Identify which cell holds the provided text, then report its (X, Y) central coordinate. 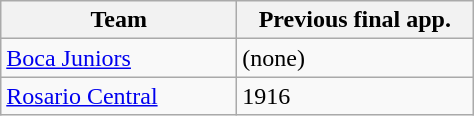
Rosario Central (119, 96)
Team (119, 20)
1916 (355, 96)
(none) (355, 58)
Previous final app. (355, 20)
Boca Juniors (119, 58)
